Provide the (X, Y) coordinate of the cell's center where the given text is located.  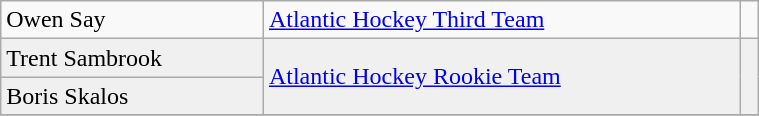
Trent Sambrook (132, 58)
Atlantic Hockey Third Team (502, 20)
Owen Say (132, 20)
Atlantic Hockey Rookie Team (502, 77)
Boris Skalos (132, 96)
